For the text-containing cell, return its midpoint in (x, y) coordinate format. 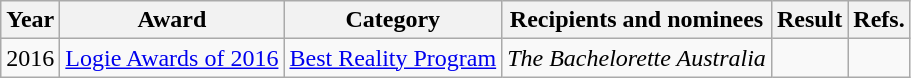
Refs. (879, 20)
Best Reality Program (393, 58)
The Bachelorette Australia (637, 58)
2016 (30, 58)
Result (809, 20)
Logie Awards of 2016 (172, 58)
Category (393, 20)
Year (30, 20)
Award (172, 20)
Recipients and nominees (637, 20)
